Output the (X, Y) coordinate of the center of the cell containing the given text.  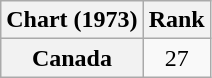
Canada (72, 58)
Chart (1973) (72, 20)
27 (176, 58)
Rank (176, 20)
